Find where the given text appears and provide that cell's center as [X, Y] coordinate. 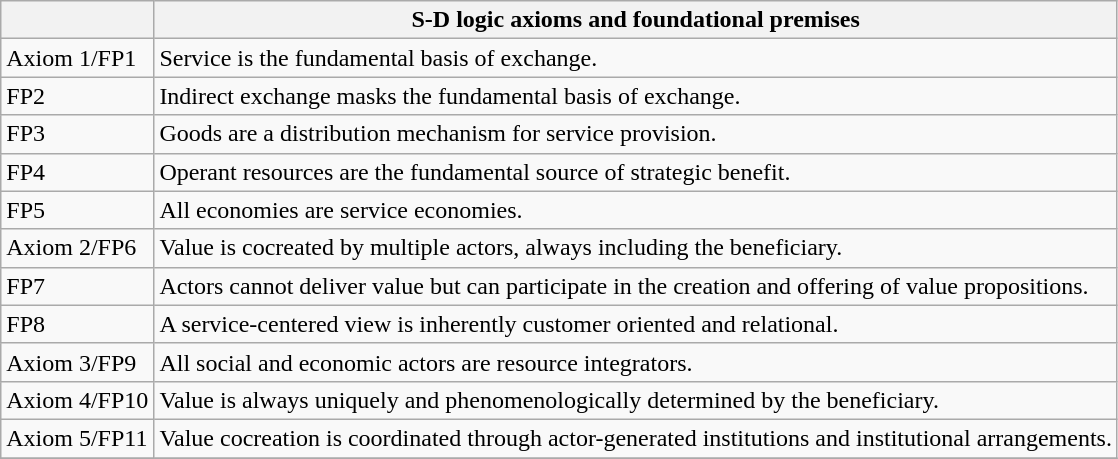
Value is cocreated by multiple actors, always including the beneficiary. [636, 248]
Axiom 2/FP6 [78, 248]
Actors cannot deliver value but can participate in the creation and offering of value propositions. [636, 286]
FP4 [78, 172]
Axiom 5/FP11 [78, 438]
FP3 [78, 134]
S-D logic axioms and foundational premises [636, 20]
Axiom 4/FP10 [78, 400]
Value cocreation is coordinated through actor-generated institutions and institutional arrangements. [636, 438]
Service is the fundamental basis of exchange. [636, 58]
FP2 [78, 96]
Value is always uniquely and phenomenologically determined by the beneficiary. [636, 400]
All economies are service economies. [636, 210]
A service-centered view is inherently customer oriented and relational. [636, 324]
Goods are a distribution mechanism for service provision. [636, 134]
FP7 [78, 286]
Axiom 3/FP9 [78, 362]
FP8 [78, 324]
Operant resources are the fundamental source of strategic benefit. [636, 172]
Axiom 1/FP1 [78, 58]
FP5 [78, 210]
Indirect exchange masks the fundamental basis of exchange. [636, 96]
All social and economic actors are resource integrators. [636, 362]
